Identify which cell holds the provided text, then report its (x, y) central coordinate. 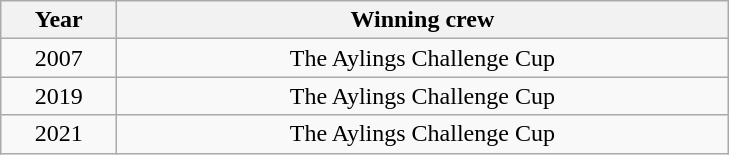
2019 (59, 96)
2021 (59, 134)
Year (59, 20)
Winning crew (422, 20)
2007 (59, 58)
